Provide the (X, Y) coordinate of the cell's center where the given text is located.  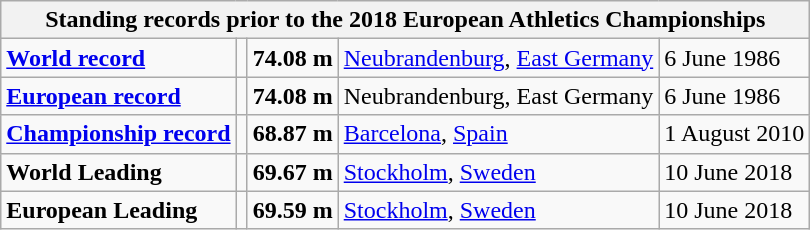
World record (118, 58)
European Leading (118, 210)
Barcelona, Spain (498, 134)
69.67 m (292, 172)
68.87 m (292, 134)
69.59 m (292, 210)
European record (118, 96)
World Leading (118, 172)
Championship record (118, 134)
1 August 2010 (734, 134)
Standing records prior to the 2018 European Athletics Championships (406, 20)
